Return the [x, y] coordinate for the center point of the cell that contains the specified text.  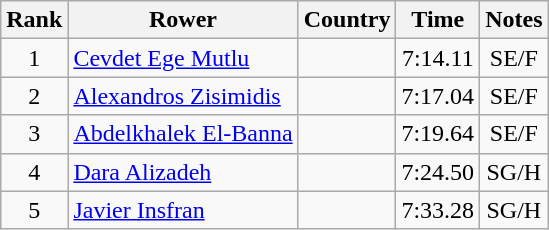
Country [347, 20]
Rower [183, 20]
7:17.04 [438, 96]
Time [438, 20]
3 [34, 134]
Cevdet Ege Mutlu [183, 58]
7:33.28 [438, 210]
Rank [34, 20]
4 [34, 172]
7:24.50 [438, 172]
Notes [514, 20]
5 [34, 210]
2 [34, 96]
7:14.11 [438, 58]
Abdelkhalek El-Banna [183, 134]
Alexandros Zisimidis [183, 96]
1 [34, 58]
Dara Alizadeh [183, 172]
Javier Insfran [183, 210]
7:19.64 [438, 134]
